From the cell containing the given text, extract its center point as [x, y] coordinate. 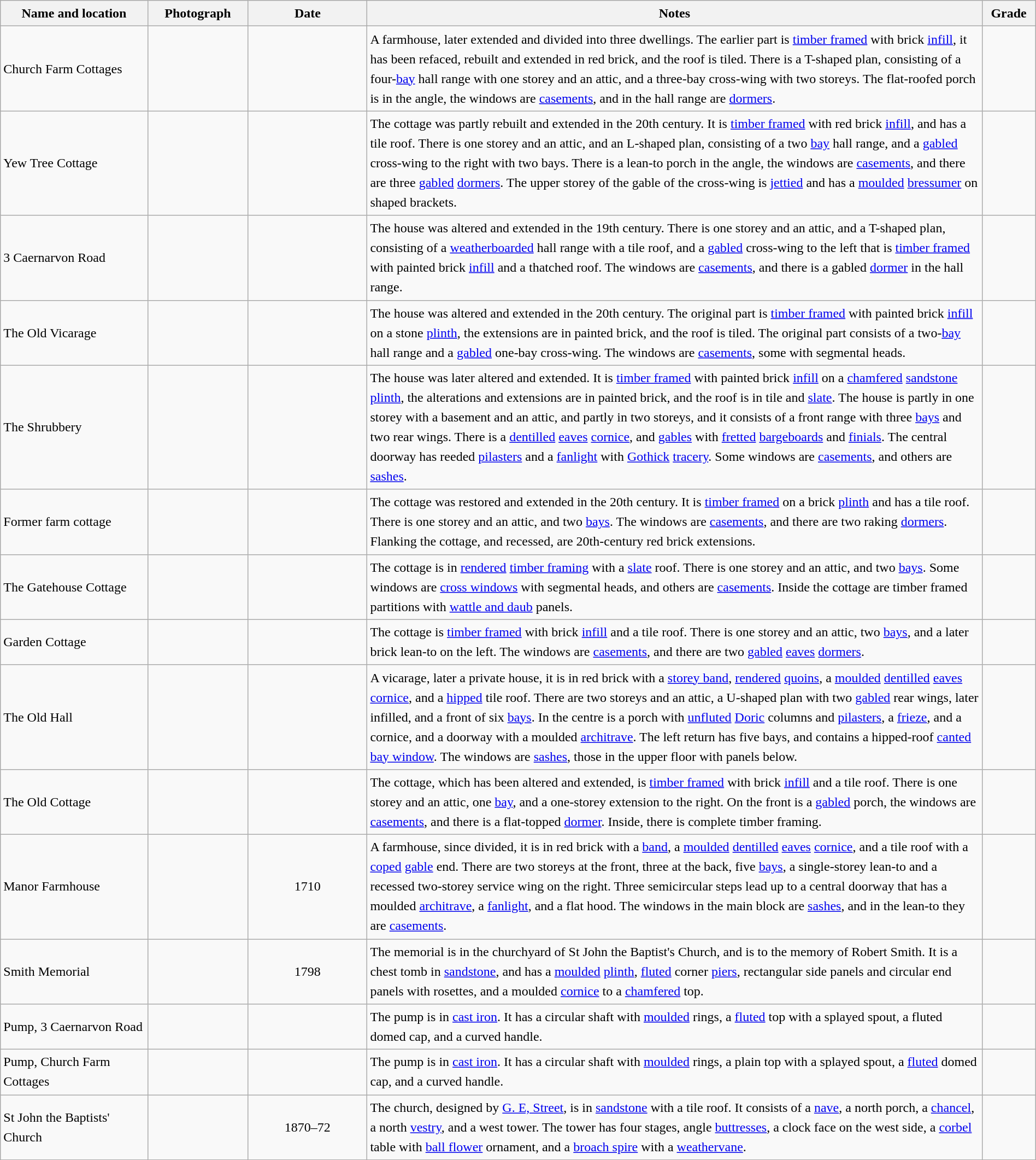
The Old Vicarage [74, 332]
The Old Cottage [74, 801]
Pump, Church Farm Cottages [74, 1073]
Grade [1009, 13]
Date [308, 13]
Photograph [198, 13]
Manor Farmhouse [74, 887]
Garden Cottage [74, 642]
The Old Hall [74, 717]
Pump, 3 Caernarvon Road [74, 1027]
1710 [308, 887]
1798 [308, 972]
Notes [674, 13]
St John the Baptists' Church [74, 1127]
Former farm cottage [74, 522]
Smith Memorial [74, 972]
3 Caernarvon Road [74, 258]
The Shrubbery [74, 427]
Yew Tree Cottage [74, 163]
1870–72 [308, 1127]
Church Farm Cottages [74, 69]
Name and location [74, 13]
The pump is in cast iron. It has a circular shaft with moulded rings, a fluted top with a splayed spout, a fluted domed cap, and a curved handle. [674, 1027]
The Gatehouse Cottage [74, 587]
The pump is in cast iron. It has a circular shaft with moulded rings, a plain top with a splayed spout, a fluted domed cap, and a curved handle. [674, 1073]
